Return the [x, y] coordinate for the center point of the cell that contains the specified text.  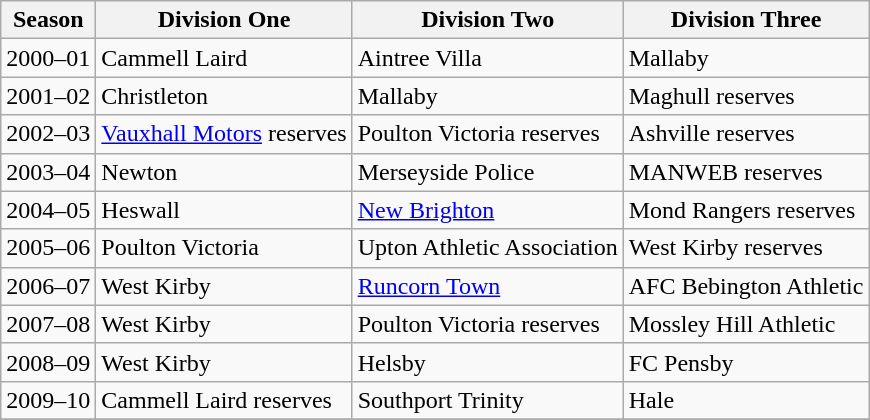
Southport Trinity [488, 400]
2002–03 [48, 134]
Season [48, 20]
MANWEB reserves [746, 172]
Division Three [746, 20]
Division Two [488, 20]
2004–05 [48, 210]
West Kirby reserves [746, 248]
Cammell Laird [224, 58]
New Brighton [488, 210]
Runcorn Town [488, 286]
Christleton [224, 96]
Vauxhall Motors reserves [224, 134]
Helsby [488, 362]
2001–02 [48, 96]
Maghull reserves [746, 96]
Heswall [224, 210]
2005–06 [48, 248]
Upton Athletic Association [488, 248]
Mossley Hill Athletic [746, 324]
2007–08 [48, 324]
Hale [746, 400]
2008–09 [48, 362]
Ashville reserves [746, 134]
Aintree Villa [488, 58]
2009–10 [48, 400]
2006–07 [48, 286]
Cammell Laird reserves [224, 400]
FC Pensby [746, 362]
2000–01 [48, 58]
Poulton Victoria [224, 248]
Newton [224, 172]
2003–04 [48, 172]
Merseyside Police [488, 172]
Division One [224, 20]
Mond Rangers reserves [746, 210]
AFC Bebington Athletic [746, 286]
